Identify which cell holds the provided text, then report its [x, y] central coordinate. 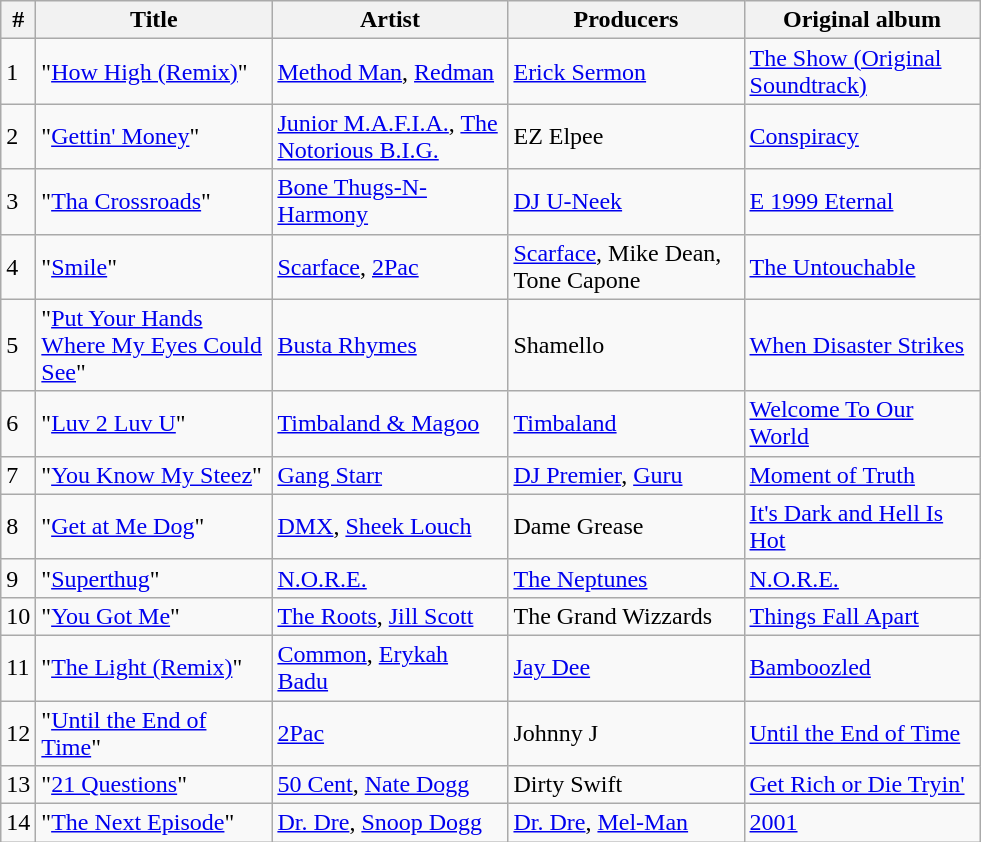
Johnny J [626, 732]
2001 [862, 823]
EZ Elpee [626, 136]
Dr. Dre, Snoop Dogg [390, 823]
Dr. Dre, Mel-Man [626, 823]
"21 Questions" [154, 785]
"The Light (Remix)" [154, 668]
# [18, 20]
"The Next Episode" [154, 823]
Bone Thugs-N-Harmony [390, 202]
8 [18, 526]
3 [18, 202]
Junior M.A.F.I.A., The Notorious B.I.G. [390, 136]
"Tha Crossroads" [154, 202]
"Gettin' Money" [154, 136]
DMX, Sheek Louch [390, 526]
Conspiracy [862, 136]
DJ Premier, Guru [626, 475]
Shamello [626, 345]
14 [18, 823]
9 [18, 578]
Scarface, Mike Dean, Tone Capone [626, 266]
Get Rich or Die Tryin' [862, 785]
2Pac [390, 732]
The Roots, Jill Scott [390, 616]
"Superthug" [154, 578]
Common, Erykah Badu [390, 668]
"You Know My Steez" [154, 475]
11 [18, 668]
5 [18, 345]
Timbaland & Magoo [390, 424]
Dirty Swift [626, 785]
When Disaster Strikes [862, 345]
Original album [862, 20]
12 [18, 732]
6 [18, 424]
Method Man, Redman [390, 72]
7 [18, 475]
Jay Dee [626, 668]
2 [18, 136]
Scarface, 2Pac [390, 266]
"You Got Me" [154, 616]
The Untouchable [862, 266]
Title [154, 20]
"Until the End of Time" [154, 732]
"Luv 2 Luv U" [154, 424]
50 Cent, Nate Dogg [390, 785]
13 [18, 785]
Gang Starr [390, 475]
Dame Grease [626, 526]
Bamboozled [862, 668]
10 [18, 616]
E 1999 Eternal [862, 202]
Artist [390, 20]
Welcome To Our World [862, 424]
Moment of Truth [862, 475]
The Neptunes [626, 578]
Busta Rhymes [390, 345]
The Grand Wizzards [626, 616]
It's Dark and Hell Is Hot [862, 526]
DJ U-Neek [626, 202]
The Show (Original Soundtrack) [862, 72]
"Get at Me Dog" [154, 526]
"How High (Remix)" [154, 72]
"Smile" [154, 266]
"Put Your Hands Where My Eyes Could See" [154, 345]
Until the End of Time [862, 732]
4 [18, 266]
Erick Sermon [626, 72]
Things Fall Apart [862, 616]
Timbaland [626, 424]
Producers [626, 20]
1 [18, 72]
